Capture the cell that displays the provided text and extract its [x, y] central coordinate. 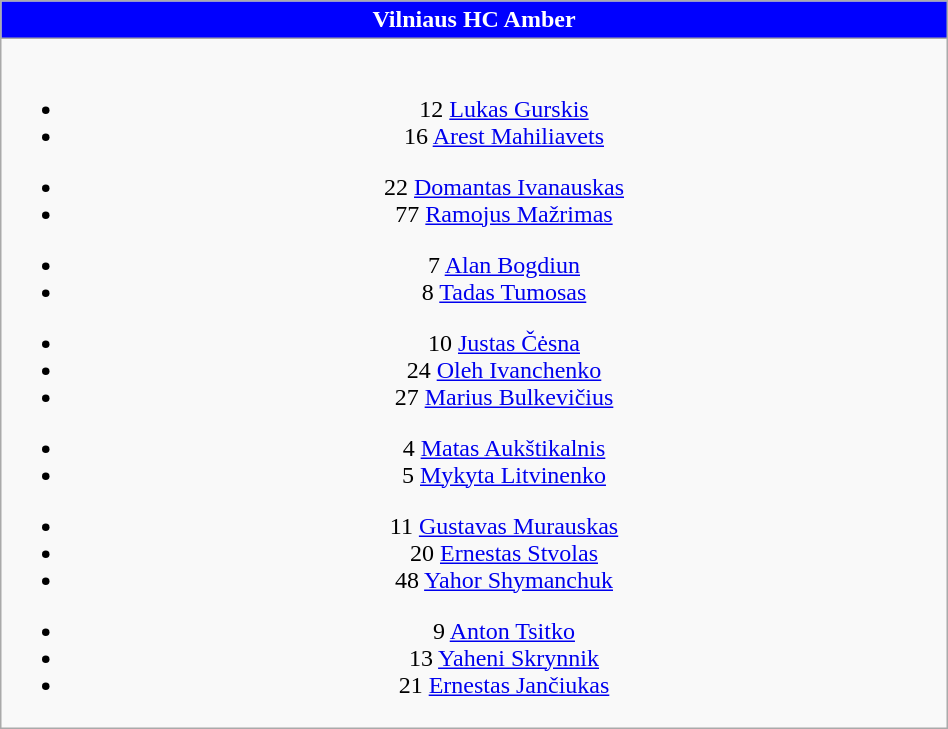
Vilniaus HC Amber [474, 20]
